Output the [x, y] coordinate of the center of the cell containing the given text.  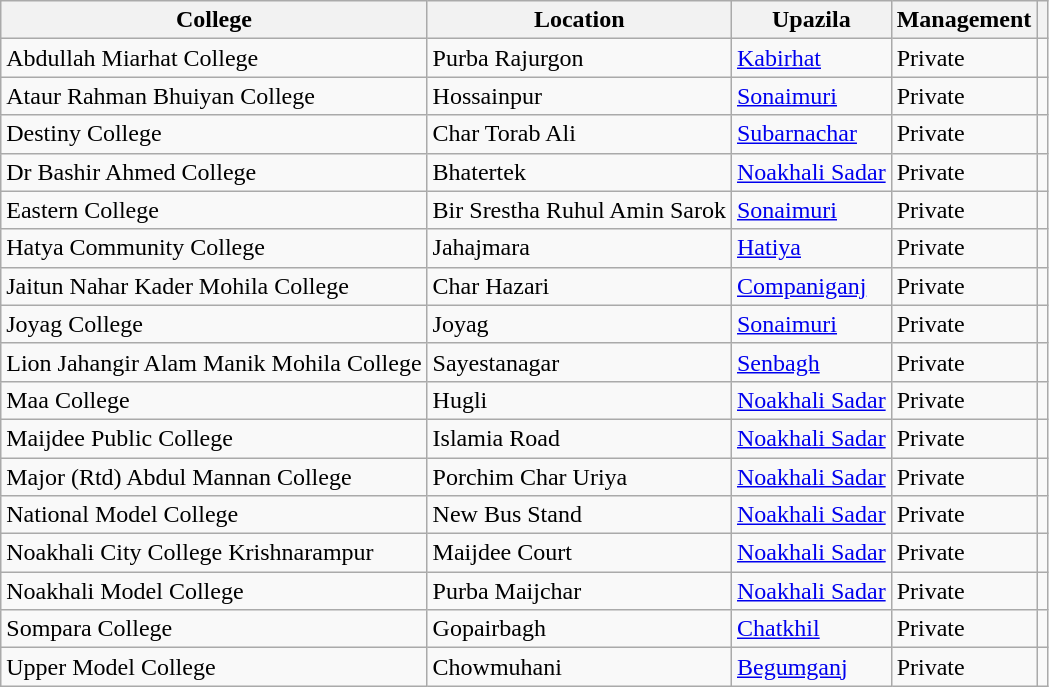
Major (Rtd) Abdul Mannan College [214, 477]
Char Torab Ali [579, 134]
Bir Srestha Ruhul Amin Sarok [579, 210]
Noakhali Model College [214, 591]
New Bus Stand [579, 515]
Islamia Road [579, 438]
Begumganj [811, 667]
Management [964, 20]
Hossainpur [579, 96]
Kabirhat [811, 58]
Upazila [811, 20]
Companiganj [811, 286]
Joyag [579, 324]
Joyag College [214, 324]
Hatiya [811, 248]
Abdullah Miarhat College [214, 58]
Upper Model College [214, 667]
Hatya Community College [214, 248]
Noakhali City College Krishnarampur [214, 553]
Ataur Rahman Bhuiyan College [214, 96]
Char Hazari [579, 286]
Jahajmara [579, 248]
Maijdee Court [579, 553]
Chowmuhani [579, 667]
Purba Rajurgon [579, 58]
Porchim Char Uriya [579, 477]
Dr Bashir Ahmed College [214, 172]
Senbagh [811, 362]
National Model College [214, 515]
Lion Jahangir Alam Manik Mohila College [214, 362]
Maijdee Public College [214, 438]
Sayestanagar [579, 362]
Sompara College [214, 629]
Location [579, 20]
Chatkhil [811, 629]
Jaitun Nahar Kader Mohila College [214, 286]
College [214, 20]
Purba Maijchar [579, 591]
Maa College [214, 400]
Gopairbagh [579, 629]
Subarnachar [811, 134]
Bhatertek [579, 172]
Hugli [579, 400]
Destiny College [214, 134]
Eastern College [214, 210]
